Return (x, y) of the center of cell containing provided text 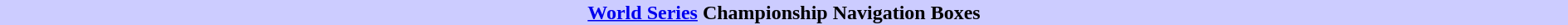
World Series Championship Navigation Boxes (784, 12)
